Detect which cell encompasses the target text, then output its (x, y) center coordinate. 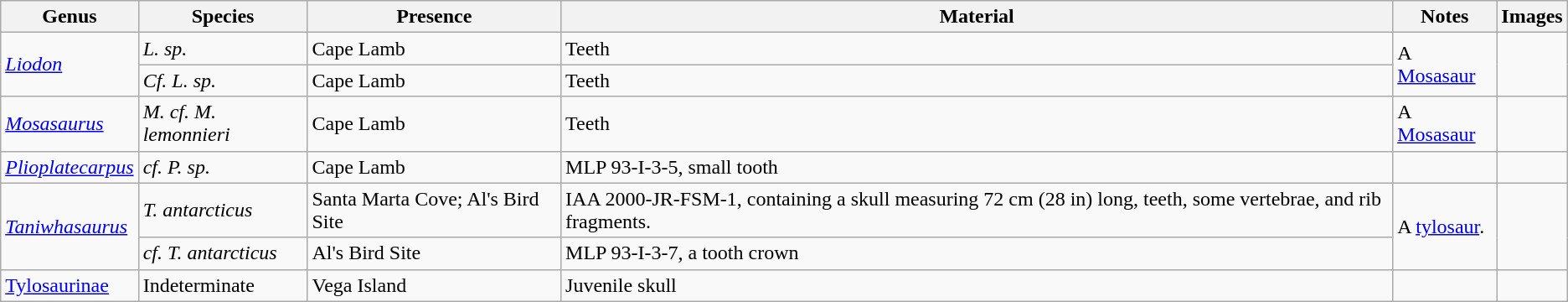
Presence (434, 17)
Tylosaurinae (70, 285)
A tylosaur. (1445, 226)
Images (1532, 17)
Santa Marta Cove; Al's Bird Site (434, 210)
Plioplatecarpus (70, 167)
Genus (70, 17)
IAA 2000-JR-FSM-1, containing a skull measuring 72 cm (28 in) long, teeth, some vertebrae, and rib fragments. (977, 210)
Indeterminate (223, 285)
Species (223, 17)
cf. P. sp. (223, 167)
Notes (1445, 17)
M. cf. M. lemonnieri (223, 124)
cf. T. antarcticus (223, 253)
Cf. L. sp. (223, 81)
T. antarcticus (223, 210)
Al's Bird Site (434, 253)
Material (977, 17)
Juvenile skull (977, 285)
MLP 93-I-3-7, a tooth crown (977, 253)
MLP 93-I-3-5, small tooth (977, 167)
Vega Island (434, 285)
Taniwhasaurus (70, 226)
Liodon (70, 65)
Mosasaurus (70, 124)
L. sp. (223, 49)
